For the text-containing cell, return its midpoint in (x, y) coordinate format. 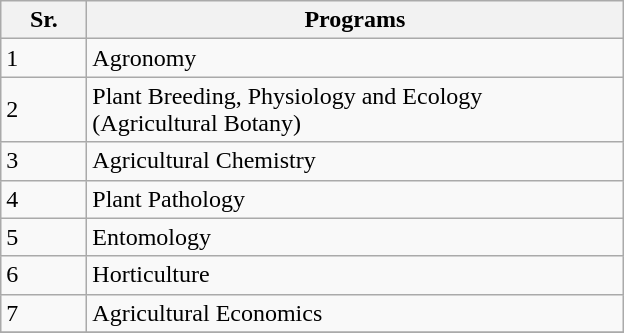
1 (44, 58)
3 (44, 161)
Agricultural Economics (355, 313)
Programs (355, 20)
5 (44, 237)
Horticulture (355, 275)
7 (44, 313)
2 (44, 110)
Sr. (44, 20)
Agricultural Chemistry (355, 161)
Agronomy (355, 58)
Entomology (355, 237)
6 (44, 275)
Plant Breeding, Physiology and Ecology(Agricultural Botany) (355, 110)
4 (44, 199)
Plant Pathology (355, 199)
